Locate the cell with the specified text and output its [X, Y] center coordinate. 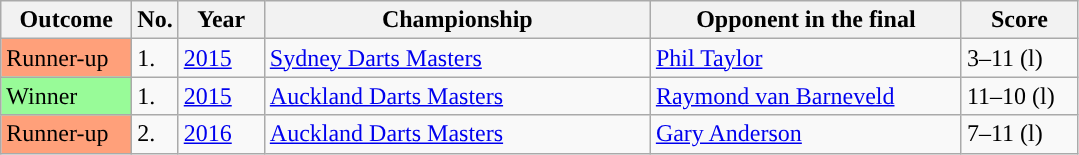
7–11 (l) [1019, 134]
Raymond van Barneveld [806, 96]
2. [155, 134]
Championship [457, 20]
Phil Taylor [806, 58]
Winner [66, 96]
Sydney Darts Masters [457, 58]
Year [221, 20]
Outcome [66, 20]
No. [155, 20]
Opponent in the final [806, 20]
3–11 (l) [1019, 58]
11–10 (l) [1019, 96]
Score [1019, 20]
2016 [221, 134]
Gary Anderson [806, 134]
